Identify which cell holds the provided text, then report its [x, y] central coordinate. 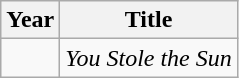
Year [30, 20]
You Stole the Sun [149, 58]
Title [149, 20]
